Find where the given text appears and provide that cell's center as (x, y) coordinate. 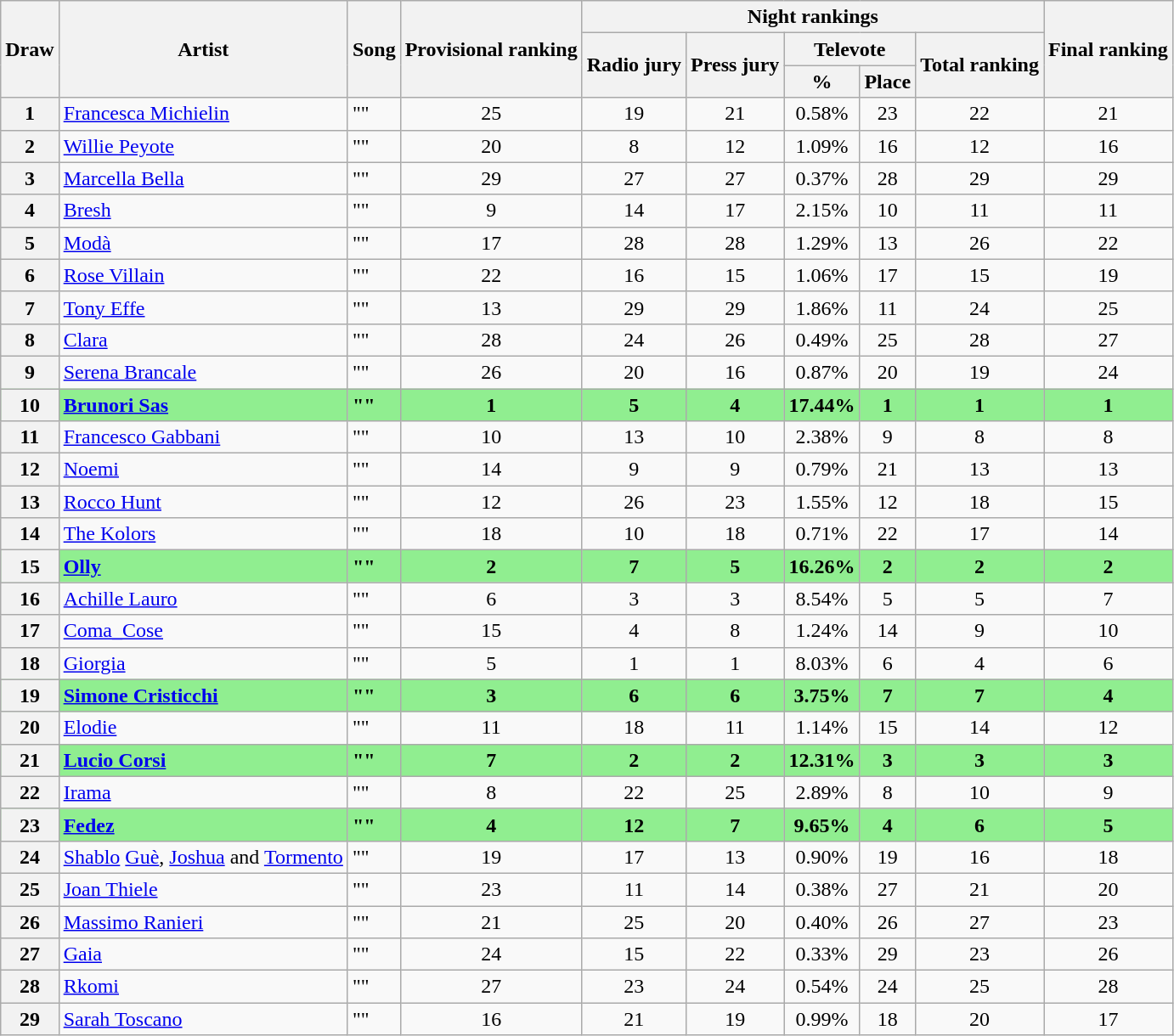
2.89% (822, 792)
0.54% (822, 987)
Press jury (736, 65)
8.54% (822, 599)
Lucio Corsi (203, 760)
Radio jury (634, 65)
Brunori Sas (203, 405)
Night rankings (812, 17)
1.29% (822, 243)
0.90% (822, 857)
Rose Villain (203, 275)
Noemi (203, 470)
0.40% (822, 921)
Gaia (203, 954)
% (822, 82)
Tony Effe (203, 307)
0.87% (822, 372)
Olly (203, 566)
Televote (849, 49)
Massimo Ranieri (203, 921)
Shablo Guè, Joshua and Tormento (203, 857)
12.31% (822, 760)
0.58% (822, 114)
2.15% (822, 211)
1.24% (822, 631)
Elodie (203, 728)
The Kolors (203, 534)
17.44% (822, 405)
0.99% (822, 1019)
16.26% (822, 566)
1.09% (822, 146)
Francesca Michielin (203, 114)
3.75% (822, 695)
Final ranking (1108, 49)
0.79% (822, 470)
Willie Peyote (203, 146)
Francesco Gabbani (203, 437)
0.33% (822, 954)
Fedez (203, 825)
Rkomi (203, 987)
Place (888, 82)
Joan Thiele (203, 889)
0.49% (822, 340)
Achille Lauro (203, 599)
Modà (203, 243)
Draw (30, 49)
Serena Brancale (203, 372)
Coma_Cose (203, 631)
Provisional ranking (491, 49)
0.38% (822, 889)
2.38% (822, 437)
Bresh (203, 211)
8.03% (822, 663)
Clara (203, 340)
Irama (203, 792)
Rocco Hunt (203, 502)
Giorgia (203, 663)
0.37% (822, 178)
Simone Cristicchi (203, 695)
1.86% (822, 307)
Sarah Toscano (203, 1019)
1.06% (822, 275)
Song (374, 49)
Marcella Bella (203, 178)
Total ranking (980, 65)
0.71% (822, 534)
Artist (203, 49)
1.14% (822, 728)
1.55% (822, 502)
9.65% (822, 825)
